Identify which cell holds the provided text, then report its [x, y] central coordinate. 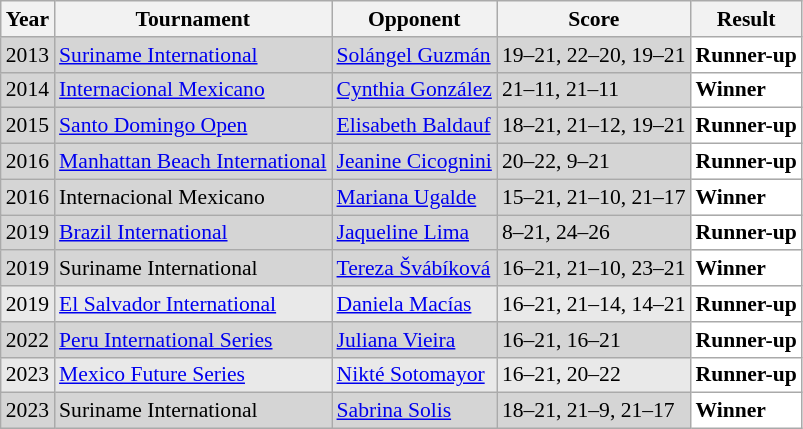
8–21, 24–26 [594, 233]
21–11, 21–11 [594, 90]
Daniela Macías [414, 304]
2015 [28, 126]
Nikté Sotomayor [414, 375]
Solángel Guzmán [414, 55]
16–21, 16–21 [594, 340]
Manhattan Beach International [192, 162]
Juliana Vieira [414, 340]
Jeanine Cicognini [414, 162]
2022 [28, 340]
Mariana Ugalde [414, 197]
20–22, 9–21 [594, 162]
Tournament [192, 19]
Sabrina Solis [414, 411]
Peru International Series [192, 340]
Score [594, 19]
Tereza Švábíková [414, 269]
15–21, 21–10, 21–17 [594, 197]
Brazil International [192, 233]
18–21, 21–9, 21–17 [594, 411]
Result [746, 19]
Elisabeth Baldauf [414, 126]
Cynthia González [414, 90]
El Salvador International [192, 304]
19–21, 22–20, 19–21 [594, 55]
16–21, 21–14, 14–21 [594, 304]
Year [28, 19]
16–21, 21–10, 23–21 [594, 269]
16–21, 20–22 [594, 375]
2013 [28, 55]
Jaqueline Lima [414, 233]
Opponent [414, 19]
18–21, 21–12, 19–21 [594, 126]
Santo Domingo Open [192, 126]
2014 [28, 90]
Mexico Future Series [192, 375]
